Search for the cell housing the specified text and yield its (X, Y) center coordinate. 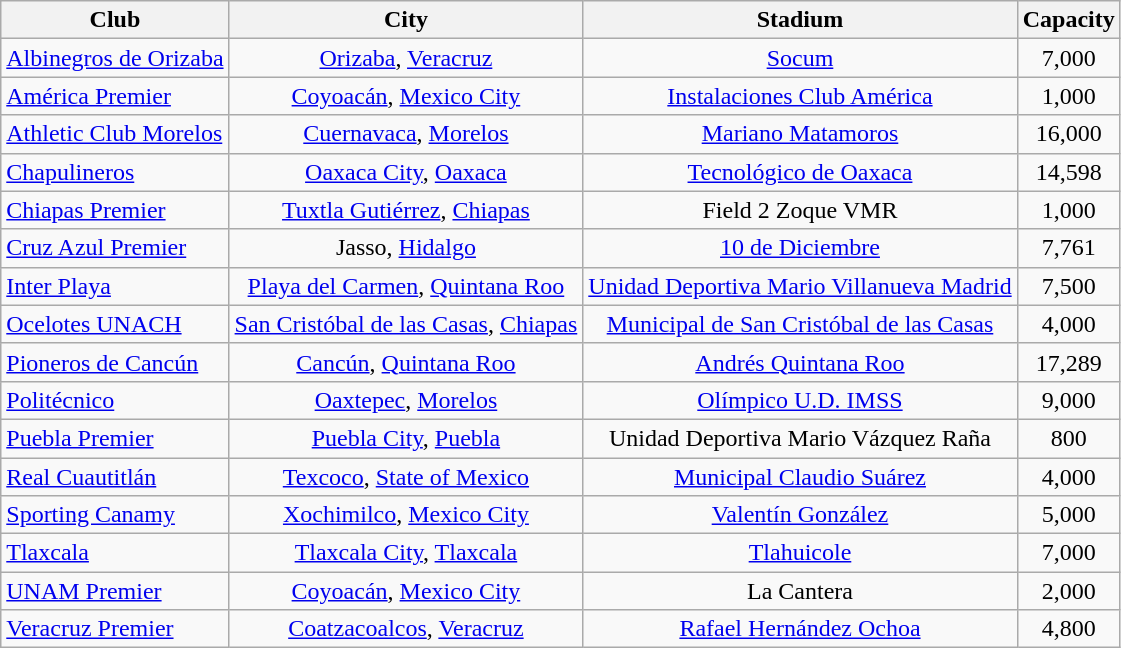
Cancún, Quintana Roo (406, 362)
800 (1068, 438)
Tlahuicole (800, 553)
Athletic Club Morelos (115, 134)
Xochimilco, Mexico City (406, 515)
2,000 (1068, 591)
Mariano Matamoros (800, 134)
Sporting Canamy (115, 515)
Stadium (800, 20)
Puebla Premier (115, 438)
Real Cuautitlán (115, 477)
Oaxaca City, Oaxaca (406, 172)
Orizaba, Veracruz (406, 58)
4,800 (1068, 629)
Instalaciones Club América (800, 96)
Cuernavaca, Morelos (406, 134)
UNAM Premier (115, 591)
Cruz Azul Premier (115, 248)
Coatzacoalcos, Veracruz (406, 629)
Unidad Deportiva Mario Vázquez Raña (800, 438)
Andrés Quintana Roo (800, 362)
Unidad Deportiva Mario Villanueva Madrid (800, 286)
Jasso, Hidalgo (406, 248)
Veracruz Premier (115, 629)
7,761 (1068, 248)
10 de Diciembre (800, 248)
Politécnico (115, 400)
Tuxtla Gutiérrez, Chiapas (406, 210)
Municipal de San Cristóbal de las Casas (800, 324)
Club (115, 20)
Inter Playa (115, 286)
14,598 (1068, 172)
Tecnológico de Oaxaca (800, 172)
Socum (800, 58)
Capacity (1068, 20)
Tlaxcala City, Tlaxcala (406, 553)
Texcoco, State of Mexico (406, 477)
Municipal Claudio Suárez (800, 477)
Field 2 Zoque VMR (800, 210)
Valentín González (800, 515)
16,000 (1068, 134)
Oaxtepec, Morelos (406, 400)
Puebla City, Puebla (406, 438)
Tlaxcala (115, 553)
San Cristóbal de las Casas, Chiapas (406, 324)
Olímpico U.D. IMSS (800, 400)
Playa del Carmen, Quintana Roo (406, 286)
5,000 (1068, 515)
Rafael Hernández Ochoa (800, 629)
9,000 (1068, 400)
América Premier (115, 96)
7,500 (1068, 286)
Ocelotes UNACH (115, 324)
Pioneros de Cancún (115, 362)
Chiapas Premier (115, 210)
City (406, 20)
Albinegros de Orizaba (115, 58)
17,289 (1068, 362)
Chapulineros (115, 172)
La Cantera (800, 591)
